Capture the cell that displays the provided text and extract its (X, Y) central coordinate. 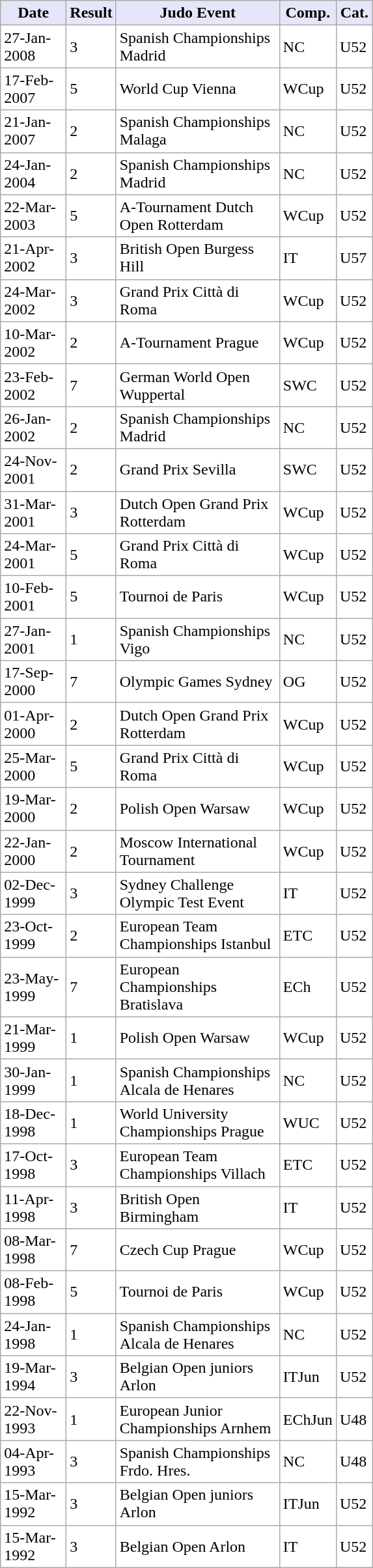
WUC (307, 1122)
25-Mar-2000 (34, 767)
19-Mar-1994 (34, 1377)
11-Apr-1998 (34, 1207)
21-Apr-2002 (34, 258)
24-Nov-2001 (34, 470)
European Junior Championships Arnhem (198, 1419)
Sydney Challenge Olympic Test Event (198, 893)
17-Oct-1998 (34, 1165)
01-Apr-2000 (34, 724)
23-Oct-1999 (34, 936)
22-Nov-1993 (34, 1419)
Czech Cup Prague (198, 1250)
ECh (307, 987)
A-Tournament Dutch Open Rotterdam (198, 216)
02-Dec-1999 (34, 893)
Spanish Championships Malaga (198, 131)
Spanish Championships Frdo. Hres. (198, 1462)
21-Jan-2007 (34, 131)
10-Feb-2001 (34, 598)
08-Feb-1998 (34, 1293)
OG (307, 682)
24-Mar-2002 (34, 301)
Spanish Championships Vigo (198, 639)
30-Jan-1999 (34, 1080)
European Team Championships Istanbul (198, 936)
Date (34, 13)
British Open Burgess Hill (198, 258)
World Cup Vienna (198, 89)
23-Feb-2002 (34, 385)
21-Mar-1999 (34, 1038)
German World Open Wuppertal (198, 385)
19-Mar-2000 (34, 808)
08-Mar-1998 (34, 1250)
23-May-1999 (34, 987)
Grand Prix Sevilla (198, 470)
Olympic Games Sydney (198, 682)
31-Mar-2001 (34, 512)
24-Jan-1998 (34, 1334)
22-Mar-2003 (34, 216)
10-Mar-2002 (34, 342)
Comp. (307, 13)
Judo Event (198, 13)
Cat. (354, 13)
24-Jan-2004 (34, 173)
17-Sep-2000 (34, 682)
04-Apr-1993 (34, 1462)
Moscow International Tournament (198, 851)
18-Dec-1998 (34, 1122)
Result (91, 13)
27-Jan-2008 (34, 47)
24-Mar-2001 (34, 555)
27-Jan-2001 (34, 639)
EChJun (307, 1419)
Belgian Open Arlon (198, 1547)
U57 (354, 258)
22-Jan-2000 (34, 851)
17-Feb-2007 (34, 89)
European Championships Bratislava (198, 987)
British Open Birmingham (198, 1207)
26-Jan-2002 (34, 427)
A-Tournament Prague (198, 342)
European Team Championships Villach (198, 1165)
World University Championships Prague (198, 1122)
